For the text-containing cell, return its midpoint in [x, y] coordinate format. 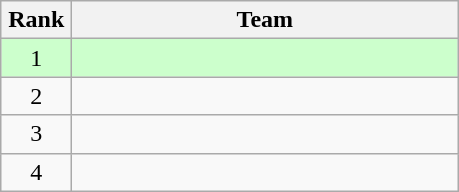
4 [36, 172]
1 [36, 58]
3 [36, 134]
Rank [36, 20]
2 [36, 96]
Team [265, 20]
